Identify which cell holds the provided text, then report its (X, Y) central coordinate. 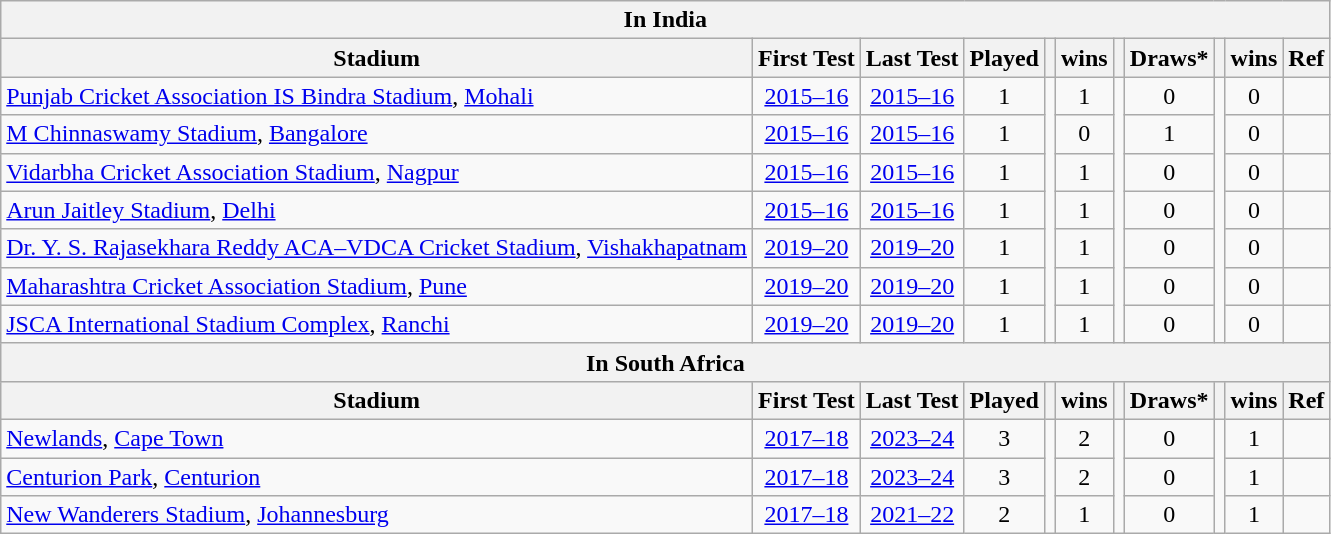
Newlands, Cape Town (377, 438)
Centurion Park, Centurion (377, 477)
Punjab Cricket Association IS Bindra Stadium, Mohali (377, 96)
In India (666, 20)
M Chinnaswamy Stadium, Bangalore (377, 134)
JSCA International Stadium Complex, Ranchi (377, 324)
Dr. Y. S. Rajasekhara Reddy ACA–VDCA Cricket Stadium, Vishakhapatnam (377, 248)
Arun Jaitley Stadium, Delhi (377, 210)
Vidarbha Cricket Association Stadium, Nagpur (377, 172)
New Wanderers Stadium, Johannesburg (377, 515)
In South Africa (666, 362)
2021–22 (912, 515)
Maharashtra Cricket Association Stadium, Pune (377, 286)
